Provide the (X, Y) coordinate of the cell's center where the given text is located.  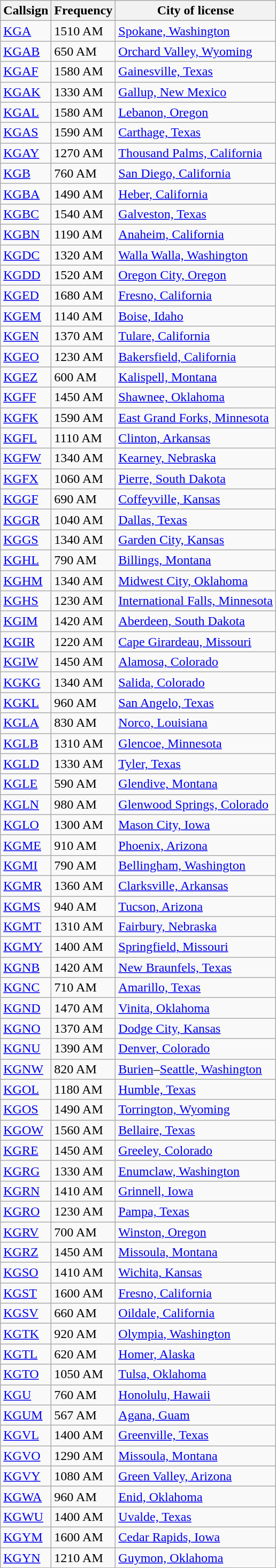
1140 AM (83, 316)
KGTL (26, 1354)
1290 AM (83, 1456)
KGOW (26, 1130)
KGHM (26, 580)
KGAL (26, 112)
KGVO (26, 1456)
Carthage, Texas (196, 133)
KGNU (26, 1049)
Shawnee, Oklahoma (196, 397)
KGGF (26, 499)
Vinita, Oklahoma (196, 1008)
Alamosa, Colorado (196, 662)
Thousand Palms, California (196, 153)
KGHS (26, 601)
660 AM (83, 1313)
567 AM (83, 1415)
KGKG (26, 682)
KGAY (26, 153)
Dodge City, Kansas (196, 1028)
KGMI (26, 865)
Bellaire, Texas (196, 1130)
1190 AM (83, 234)
KGIR (26, 642)
830 AM (83, 723)
KGRN (26, 1191)
KGYM (26, 1537)
San Diego, California (196, 173)
1270 AM (83, 153)
Clarksville, Arkansas (196, 886)
1050 AM (83, 1374)
Enumclaw, Washington (196, 1171)
Homer, Alaska (196, 1354)
980 AM (83, 804)
Garden City, Kansas (196, 540)
1110 AM (83, 438)
KGBA (26, 194)
KGVL (26, 1435)
KGLN (26, 804)
Galveston, Texas (196, 214)
Guymon, Oklahoma (196, 1558)
KGB (26, 173)
KGEM (26, 316)
KGOS (26, 1110)
Kearney, Nebraska (196, 458)
1520 AM (83, 275)
Gainesville, Texas (196, 72)
1390 AM (83, 1049)
KGND (26, 1008)
KGMS (26, 906)
Winston, Oregon (196, 1232)
Spokane, Washington (196, 31)
KGYN (26, 1558)
Honolulu, Hawaii (196, 1395)
KGTK (26, 1334)
KGGS (26, 540)
1510 AM (83, 31)
Dallas, Texas (196, 519)
Denver, Colorado (196, 1049)
KGED (26, 296)
Salida, Colorado (196, 682)
KGDD (26, 275)
Callsign (26, 11)
KGWU (26, 1517)
1540 AM (83, 214)
Fairbury, Nebraska (196, 927)
1320 AM (83, 255)
KGAS (26, 133)
Oregon City, Oregon (196, 275)
New Braunfels, Texas (196, 967)
Glencoe, Minnesota (196, 743)
Humble, Texas (196, 1089)
KGLA (26, 723)
Springfield, Missouri (196, 947)
1040 AM (83, 519)
KGLD (26, 764)
KGNW (26, 1069)
690 AM (83, 499)
Oildale, California (196, 1313)
Greeley, Colorado (196, 1150)
Orchard Valley, Wyoming (196, 51)
Tulsa, Oklahoma (196, 1374)
Walla Walla, Washington (196, 255)
Enid, Oklahoma (196, 1496)
1680 AM (83, 296)
KGOL (26, 1089)
700 AM (83, 1232)
KGVY (26, 1476)
Tucson, Arizona (196, 906)
910 AM (83, 845)
Bakersfield, California (196, 357)
KGLO (26, 825)
820 AM (83, 1069)
KGFF (26, 397)
Cape Girardeau, Missouri (196, 642)
Agana, Guam (196, 1415)
Aberdeen, South Dakota (196, 621)
920 AM (83, 1334)
KGAF (26, 72)
Pampa, Texas (196, 1211)
Uvalde, Texas (196, 1517)
KGTO (26, 1374)
1210 AM (83, 1558)
Billings, Montana (196, 560)
KGSO (26, 1273)
Tyler, Texas (196, 764)
Anaheim, California (196, 234)
KGRZ (26, 1252)
KGME (26, 845)
KGHL (26, 560)
City of license (196, 11)
KGFW (26, 458)
KGA (26, 31)
Midwest City, Oklahoma (196, 580)
1080 AM (83, 1476)
Cedar Rapids, Iowa (196, 1537)
KGAB (26, 51)
KGLE (26, 784)
Phoenix, Arizona (196, 845)
KGST (26, 1293)
KGRV (26, 1232)
940 AM (83, 906)
KGAK (26, 92)
KGFX (26, 479)
KGBN (26, 234)
Frequency (83, 11)
KGMR (26, 886)
Wichita, Kansas (196, 1273)
590 AM (83, 784)
Grinnell, Iowa (196, 1191)
KGNO (26, 1028)
KGNC (26, 988)
1220 AM (83, 642)
KGMY (26, 947)
Bellingham, Washington (196, 865)
KGRG (26, 1171)
650 AM (83, 51)
1300 AM (83, 825)
Boise, Idaho (196, 316)
KGFL (26, 438)
Coffeyville, Kansas (196, 499)
620 AM (83, 1354)
KGKL (26, 703)
San Angelo, Texas (196, 703)
International Falls, Minnesota (196, 601)
Pierre, South Dakota (196, 479)
KGU (26, 1395)
KGLB (26, 743)
1180 AM (83, 1089)
Torrington, Wyoming (196, 1110)
Clinton, Arkansas (196, 438)
Tulare, California (196, 336)
KGDC (26, 255)
KGNB (26, 967)
Amarillo, Texas (196, 988)
KGBC (26, 214)
Kalispell, Montana (196, 377)
600 AM (83, 377)
KGEN (26, 336)
Glendive, Montana (196, 784)
KGIW (26, 662)
Lebanon, Oregon (196, 112)
1360 AM (83, 886)
Olympia, Washington (196, 1334)
KGFK (26, 418)
Gallup, New Mexico (196, 92)
KGIM (26, 621)
East Grand Forks, Minnesota (196, 418)
Norco, Louisiana (196, 723)
KGEO (26, 357)
KGWA (26, 1496)
KGRO (26, 1211)
Heber, California (196, 194)
KGRE (26, 1150)
KGSV (26, 1313)
KGUM (26, 1415)
Glenwood Springs, Colorado (196, 804)
710 AM (83, 988)
KGGR (26, 519)
Burien–Seattle, Washington (196, 1069)
1560 AM (83, 1130)
Greenville, Texas (196, 1435)
KGEZ (26, 377)
Green Valley, Arizona (196, 1476)
1060 AM (83, 479)
1470 AM (83, 1008)
KGMT (26, 927)
Mason City, Iowa (196, 825)
